Provide the [x, y] coordinate of the cell's center where the given text is located.  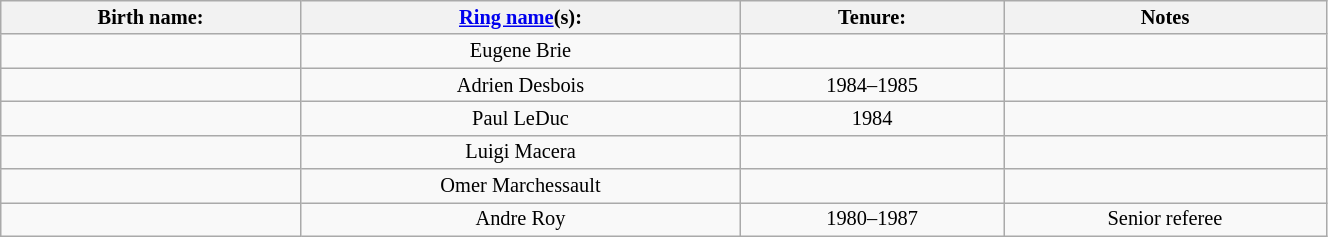
Birth name: [151, 17]
Adrien Desbois [520, 85]
Andre Roy [520, 219]
1984 [872, 118]
Senior referee [1166, 219]
Ring name(s): [520, 17]
Luigi Macera [520, 152]
1980–1987 [872, 219]
Tenure: [872, 17]
Notes [1166, 17]
Paul LeDuc [520, 118]
1984–1985 [872, 85]
Eugene Brie [520, 51]
Omer Marchessault [520, 186]
